Return (X, Y) of the center of cell containing provided text 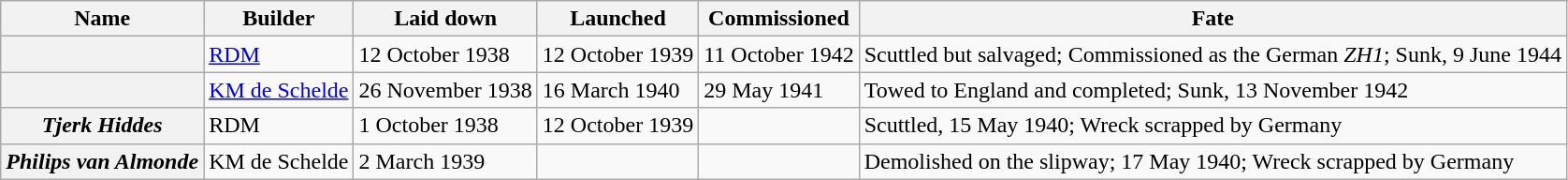
Name (103, 19)
Commissioned (778, 19)
Builder (279, 19)
Scuttled, 15 May 1940; Wreck scrapped by Germany (1212, 126)
Scuttled but salvaged; Commissioned as the German ZH1; Sunk, 9 June 1944 (1212, 54)
1 October 1938 (445, 126)
2 March 1939 (445, 161)
Philips van Almonde (103, 161)
Towed to England and completed; Sunk, 13 November 1942 (1212, 90)
16 March 1940 (617, 90)
11 October 1942 (778, 54)
Tjerk Hiddes (103, 126)
12 October 1938 (445, 54)
Fate (1212, 19)
26 November 1938 (445, 90)
Demolished on the slipway; 17 May 1940; Wreck scrapped by Germany (1212, 161)
Launched (617, 19)
Laid down (445, 19)
29 May 1941 (778, 90)
